Scan for the cell matching the given text and deliver its (x, y) coordinate at center. 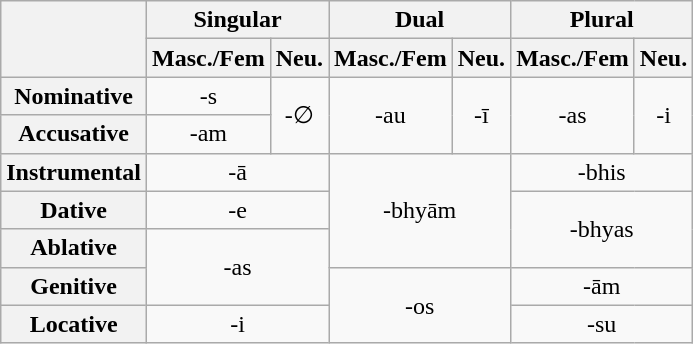
Locative (74, 324)
-am (208, 134)
Dual (420, 20)
-os (420, 305)
-bhyas (602, 229)
Plural (602, 20)
-au (391, 115)
-su (602, 324)
-bhyām (420, 210)
Nominative (74, 96)
-s (208, 96)
Singular (237, 20)
Genitive (74, 286)
-∅ (299, 115)
Accusative (74, 134)
Ablative (74, 248)
-ā (237, 172)
-ām (602, 286)
Instrumental (74, 172)
-e (237, 210)
-ī (481, 115)
Dative (74, 210)
-bhis (602, 172)
